Return the (x, y) coordinate for the center point of the cell that contains the specified text.  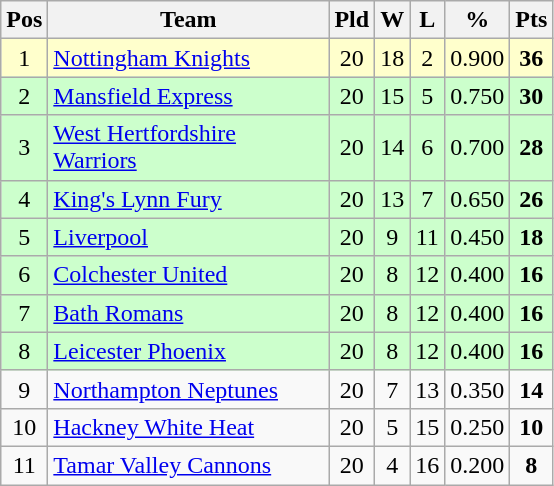
Liverpool (188, 237)
Pld (352, 20)
West Hertfordshire Warriors (188, 148)
0.350 (478, 389)
0.750 (478, 96)
30 (532, 96)
3 (24, 148)
36 (532, 58)
Team (188, 20)
0.450 (478, 237)
Hackney White Heat (188, 427)
Pts (532, 20)
King's Lynn Fury (188, 199)
L (428, 20)
0.700 (478, 148)
Mansfield Express (188, 96)
W (392, 20)
28 (532, 148)
Northampton Neptunes (188, 389)
26 (532, 199)
1 (24, 58)
0.200 (478, 465)
0.900 (478, 58)
0.250 (478, 427)
% (478, 20)
Tamar Valley Cannons (188, 465)
0.650 (478, 199)
Bath Romans (188, 313)
Leicester Phoenix (188, 351)
Pos (24, 20)
Nottingham Knights (188, 58)
Colchester United (188, 275)
